Capture the cell that displays the provided text and extract its [X, Y] central coordinate. 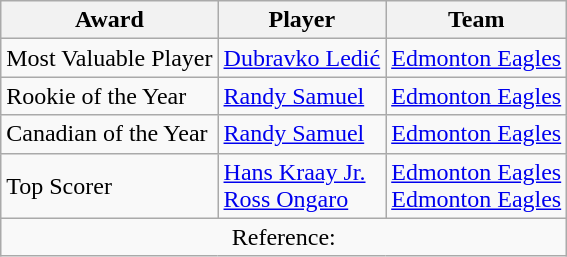
Reference: [284, 237]
Top Scorer [110, 186]
Edmonton EaglesEdmonton Eagles [476, 186]
Rookie of the Year [110, 96]
Most Valuable Player [110, 58]
Award [110, 20]
Dubravko Ledić [302, 58]
Hans Kraay Jr. Ross Ongaro [302, 186]
Player [302, 20]
Canadian of the Year [110, 134]
Team [476, 20]
